For the text-containing cell, return its midpoint in (x, y) coordinate format. 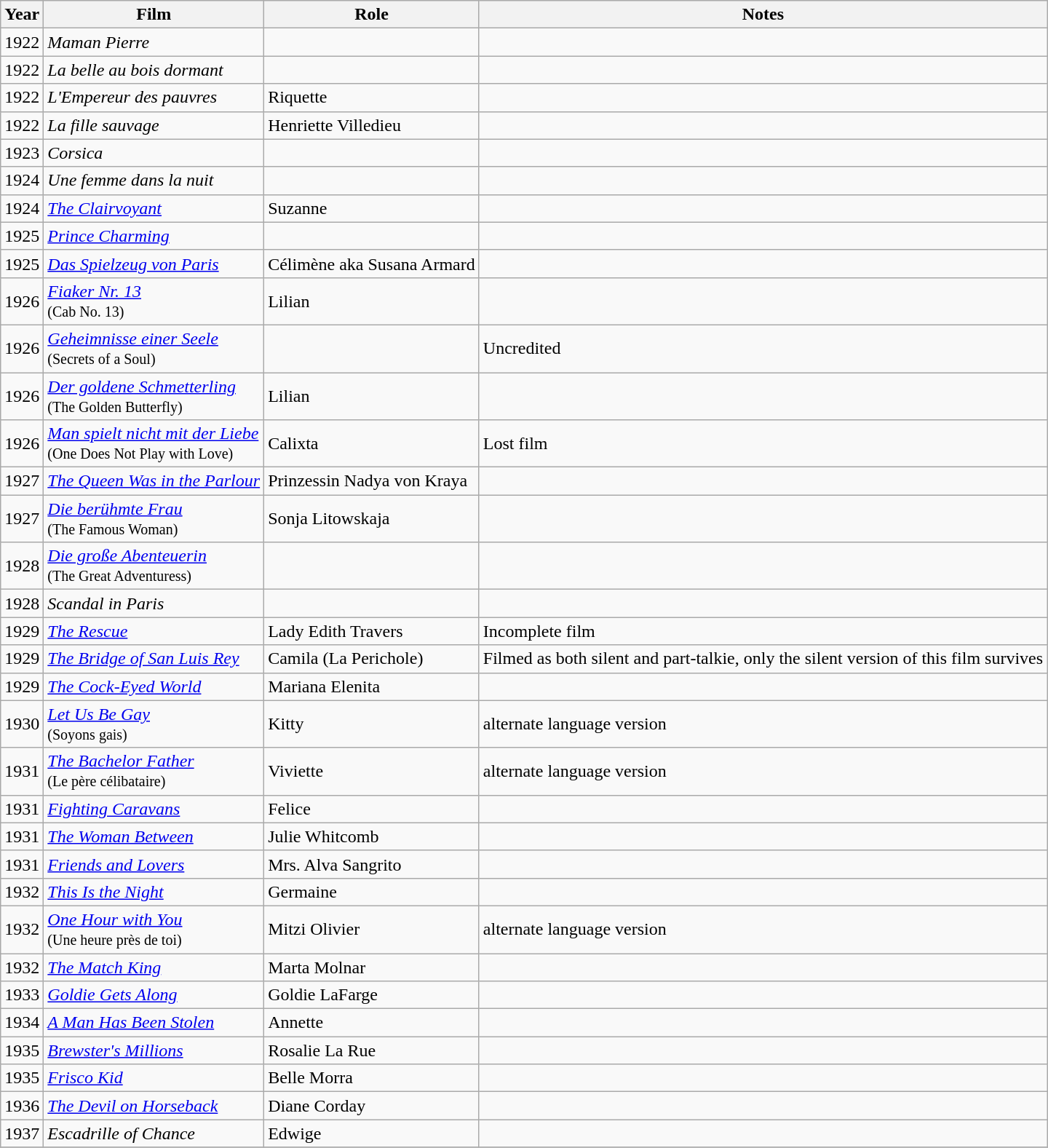
Escadrille of Chance (154, 1133)
Incomplete film (763, 631)
Une femme dans la nuit (154, 181)
Role (372, 15)
The Clairvoyant (154, 208)
Edwige (372, 1133)
The Queen Was in the Parlour (154, 481)
Man spielt nicht mit der Liebe(One Does Not Play with Love) (154, 444)
La belle au bois dormant (154, 70)
Calixta (372, 444)
The Devil on Horseback (154, 1106)
Marta Molnar (372, 967)
1933 (22, 995)
The Rescue (154, 631)
Friends and Lovers (154, 864)
Prinzessin Nadya von Kraya (372, 481)
Uncredited (763, 348)
Scandal in Paris (154, 603)
The Cock-Eyed World (154, 686)
The Match King (154, 967)
The Bachelor Father(Le père célibataire) (154, 772)
Diane Corday (372, 1106)
Die große Abenteuerin(The Great Adventuress) (154, 566)
Fighting Caravans (154, 809)
Felice (372, 809)
Das Spielzeug von Paris (154, 264)
The Bridge of San Luis Rey (154, 659)
Der goldene Schmetterling(The Golden Butterfly) (154, 396)
Riquette (372, 98)
Suzanne (372, 208)
Lady Edith Travers (372, 631)
Let Us Be Gay(Soyons gais) (154, 724)
Célimène aka Susana Armard (372, 264)
Corsica (154, 153)
Germaine (372, 892)
Die berühmte Frau(The Famous Woman) (154, 518)
Prince Charming (154, 236)
Camila (La Perichole) (372, 659)
Maman Pierre (154, 42)
Goldie LaFarge (372, 995)
L'Empereur des pauvres (154, 98)
Geheimnisse einer Seele(Secrets of a Soul) (154, 348)
Mitzi Olivier (372, 929)
1936 (22, 1106)
Sonja Litowskaja (372, 518)
La fille sauvage (154, 125)
This Is the Night (154, 892)
One Hour with You(Une heure près de toi) (154, 929)
Annette (372, 1023)
Notes (763, 15)
Lost film (763, 444)
Goldie Gets Along (154, 995)
A Man Has Been Stolen (154, 1023)
Henriette Villedieu (372, 125)
Film (154, 15)
Kitty (372, 724)
Julie Whitcomb (372, 836)
Fiaker Nr. 13(Cab No. 13) (154, 301)
The Woman Between (154, 836)
Mrs. Alva Sangrito (372, 864)
Rosalie La Rue (372, 1050)
Mariana Elenita (372, 686)
1930 (22, 724)
Frisco Kid (154, 1078)
1937 (22, 1133)
1923 (22, 153)
Belle Morra (372, 1078)
1934 (22, 1023)
Viviette (372, 772)
Brewster's Millions (154, 1050)
Filmed as both silent and part-talkie, only the silent version of this film survives (763, 659)
Year (22, 15)
